Capture the cell that displays the provided text and extract its [x, y] central coordinate. 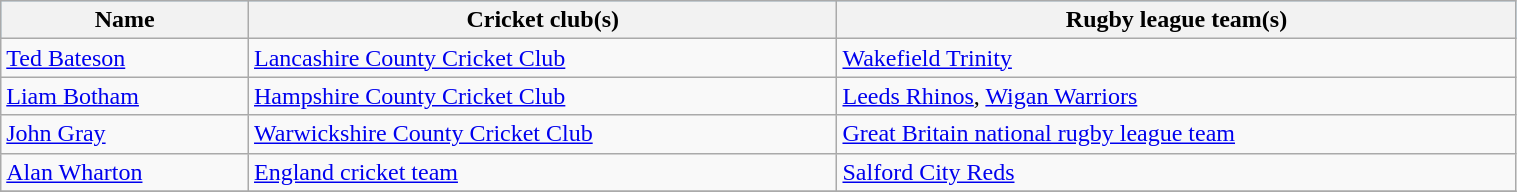
Wakefield Trinity [1176, 58]
Ted Bateson [125, 58]
Lancashire County Cricket Club [543, 58]
Warwickshire County Cricket Club [543, 134]
Rugby league team(s) [1176, 20]
Leeds Rhinos, Wigan Warriors [1176, 96]
Name [125, 20]
Alan Wharton [125, 172]
John Gray [125, 134]
England cricket team [543, 172]
Salford City Reds [1176, 172]
Liam Botham [125, 96]
Cricket club(s) [543, 20]
Hampshire County Cricket Club [543, 96]
Great Britain national rugby league team [1176, 134]
